Locate the cell with the specified text and output its (x, y) center coordinate. 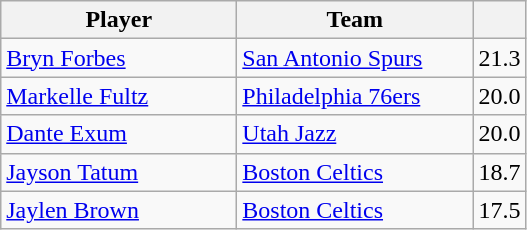
Player (119, 20)
Jayson Tatum (119, 172)
18.7 (500, 172)
Utah Jazz (355, 134)
21.3 (500, 58)
17.5 (500, 210)
Team (355, 20)
Philadelphia 76ers (355, 96)
San Antonio Spurs (355, 58)
Jaylen Brown (119, 210)
Dante Exum (119, 134)
Bryn Forbes (119, 58)
Markelle Fultz (119, 96)
